Detect which cell encompasses the target text, then output its (X, Y) center coordinate. 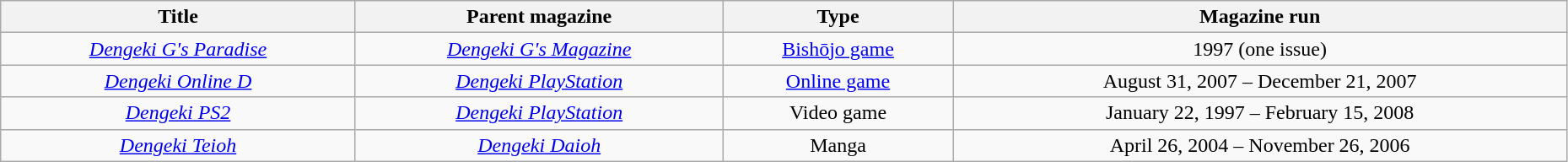
Dengeki PS2 (179, 113)
Dengeki G's Paradise (179, 49)
Bishōjo game (838, 49)
Online game (838, 81)
Dengeki Teioh (179, 145)
Type (838, 17)
1997 (one issue) (1260, 49)
Magazine run (1260, 17)
Title (179, 17)
Dengeki Online D (179, 81)
August 31, 2007 – December 21, 2007 (1260, 81)
Video game (838, 113)
April 26, 2004 – November 26, 2006 (1260, 145)
Dengeki Daioh (539, 145)
Manga (838, 145)
Parent magazine (539, 17)
January 22, 1997 – February 15, 2008 (1260, 113)
Dengeki G's Magazine (539, 49)
